Extract the (x, y) coordinate from the center of the cell holding the provided text.  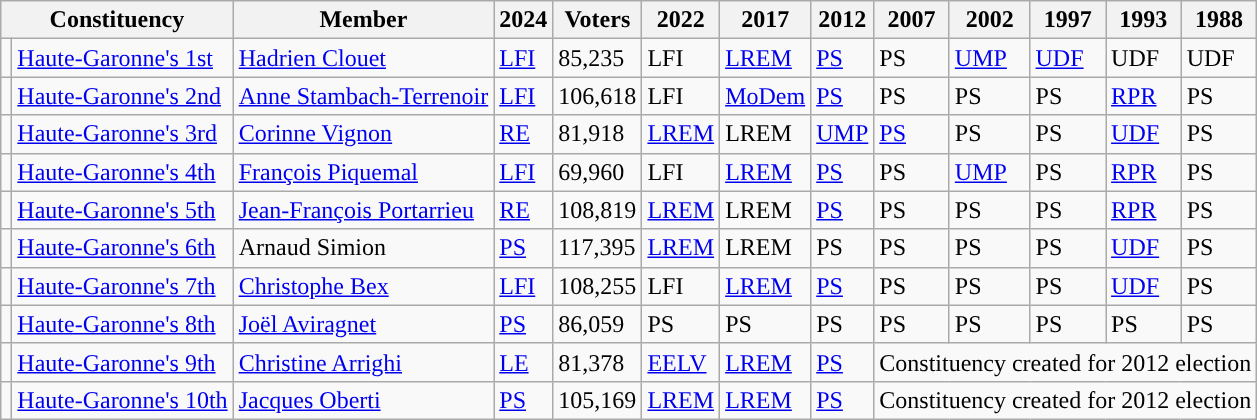
106,618 (598, 96)
Constituency (117, 20)
1988 (1219, 20)
Anne Stambach-Terrenoir (364, 96)
105,169 (598, 400)
1997 (1068, 20)
2002 (990, 20)
Haute-Garonne's 6th (122, 248)
Haute-Garonne's 4th (122, 172)
Voters (598, 20)
108,255 (598, 286)
Haute-Garonne's 9th (122, 362)
Member (364, 20)
Haute-Garonne's 7th (122, 286)
MoDem (766, 96)
2024 (524, 20)
2007 (912, 20)
Haute-Garonne's 2nd (122, 96)
Christine Arrighi (364, 362)
81,378 (598, 362)
1993 (1144, 20)
Haute-Garonne's 8th (122, 324)
EELV (681, 362)
Arnaud Simion (364, 248)
108,819 (598, 210)
Christophe Bex (364, 286)
Haute-Garonne's 1st (122, 58)
117,395 (598, 248)
Haute-Garonne's 10th (122, 400)
Joël Aviragnet (364, 324)
Corinne Vignon (364, 134)
81,918 (598, 134)
Jacques Oberti (364, 400)
69,960 (598, 172)
86,059 (598, 324)
François Piquemal (364, 172)
85,235 (598, 58)
LE (524, 362)
Hadrien Clouet (364, 58)
2022 (681, 20)
2017 (766, 20)
Jean-François Portarrieu (364, 210)
2012 (842, 20)
Haute-Garonne's 5th (122, 210)
Haute-Garonne's 3rd (122, 134)
